Return (X, Y) of the center of cell containing provided text 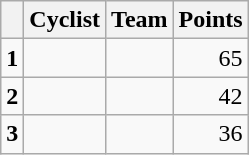
1 (12, 58)
Points (210, 20)
Cyclist (65, 20)
2 (12, 96)
36 (210, 134)
65 (210, 58)
3 (12, 134)
Team (140, 20)
42 (210, 96)
